Find where the given text appears and provide that cell's center as [x, y] coordinate. 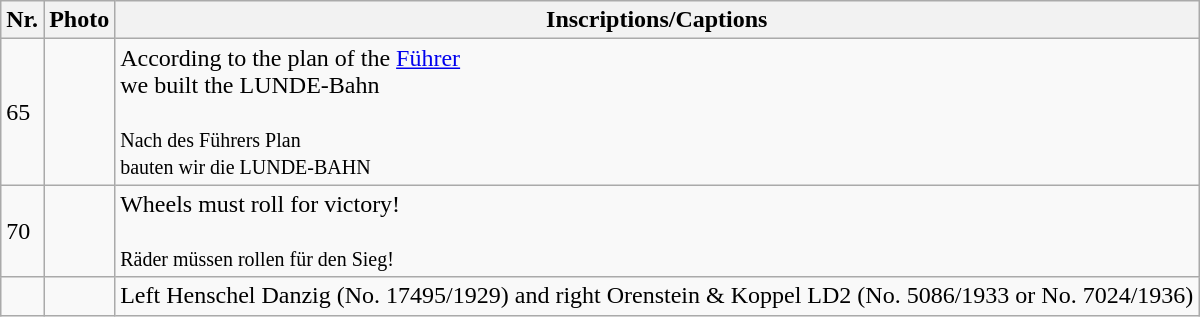
According to the plan of the Führer we built the LUNDE-BahnNach des Führers Plan bauten wir die LUNDE-BAHN [657, 112]
Nr. [22, 20]
70 [22, 231]
Inscriptions/Captions [657, 20]
Wheels must roll for victory!Räder müssen rollen für den Sieg! [657, 231]
Photo [80, 20]
Left Henschel Danzig (No. 17495/1929) and right Orenstein & Koppel LD2 (No. 5086/1933 or No. 7024/1936) [657, 296]
65 [22, 112]
